For the text-containing cell, return its midpoint in (x, y) coordinate format. 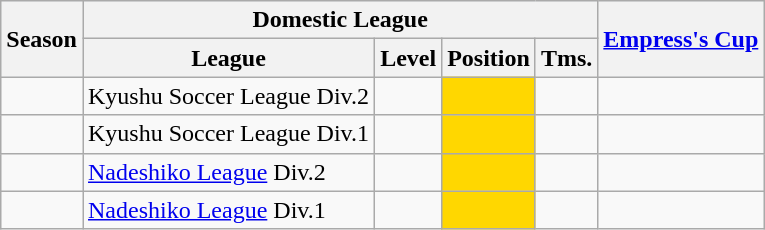
Empress's Cup (681, 39)
Domestic League (340, 20)
Kyushu Soccer League Div.2 (228, 96)
Tms. (566, 58)
Nadeshiko League Div.2 (228, 172)
League (228, 58)
Season (42, 39)
Kyushu Soccer League Div.1 (228, 134)
Level (408, 58)
Nadeshiko League Div.1 (228, 210)
Position (489, 58)
